Pinpoint the cell where the given text exists, returning its [X, Y] midpoint coordinate. 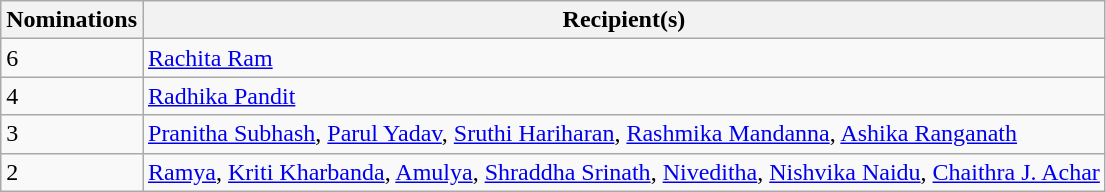
3 [72, 134]
Ramya, Kriti Kharbanda, Amulya, Shraddha Srinath, Niveditha, Nishvika Naidu, Chaithra J. Achar [624, 172]
Nominations [72, 20]
Pranitha Subhash, Parul Yadav, Sruthi Hariharan, Rashmika Mandanna, Ashika Ranganath [624, 134]
Recipient(s) [624, 20]
Rachita Ram [624, 58]
6 [72, 58]
2 [72, 172]
Radhika Pandit [624, 96]
4 [72, 96]
